Return (X, Y) of the center of cell containing provided text 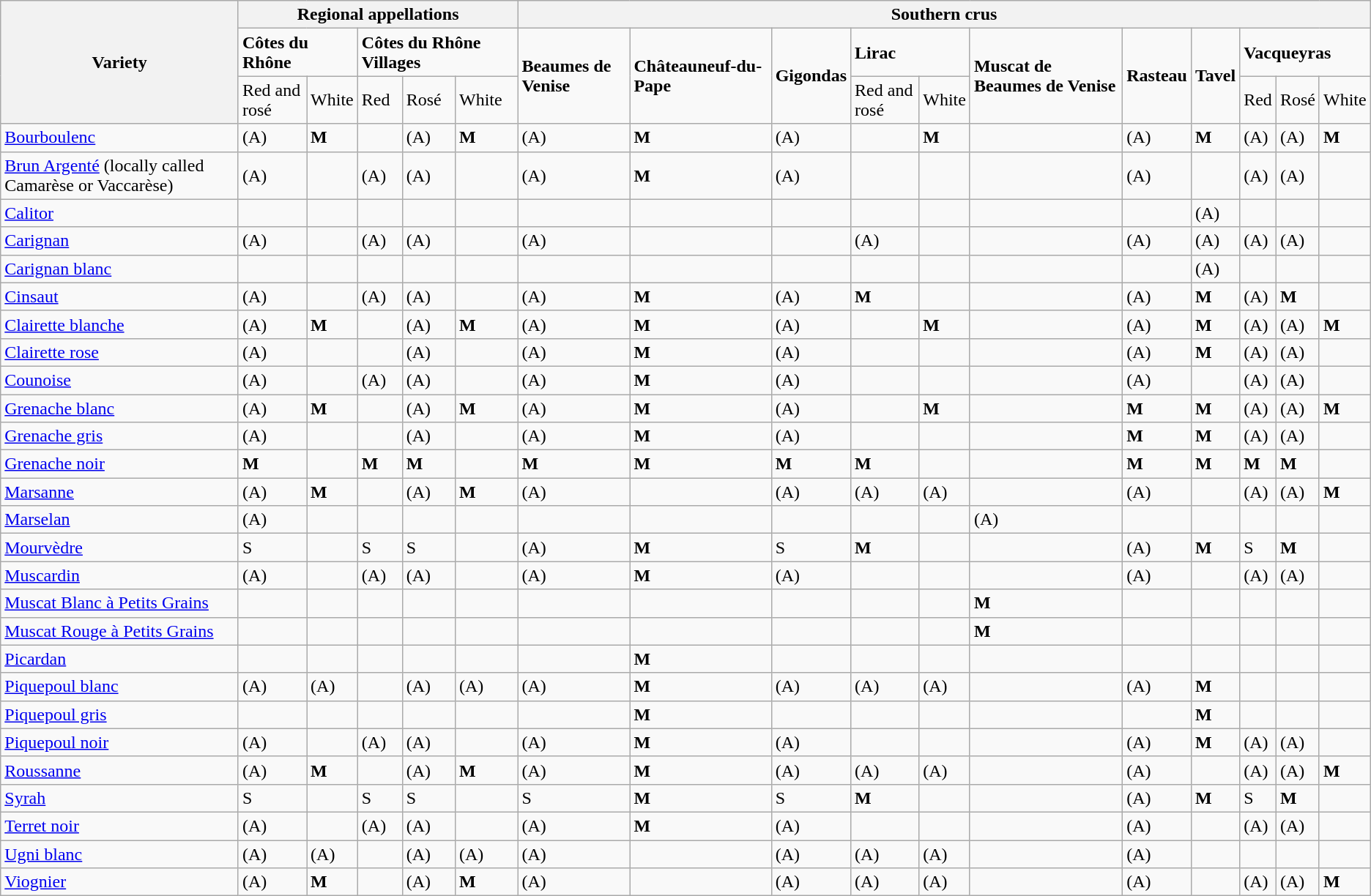
Counoise (120, 380)
Grenache blanc (120, 408)
Muscat Blanc à Petits Grains (120, 603)
Rasteau (1157, 76)
Carignan (120, 241)
Côtes du Rhône Villages (438, 53)
Marselan (120, 520)
Southern crus (944, 15)
Muscardin (120, 575)
Piquepoul blanc (120, 687)
Cinsaut (120, 296)
Terret noir (120, 826)
Clairette rose (120, 352)
Muscat de Beaumes de Venise (1046, 76)
Côtes du Rhône (297, 53)
Muscat Rouge à Petits Grains (120, 631)
Carignan blanc (120, 269)
Brun Argenté (locally called Camarèse or Vaccarèse) (120, 176)
Picardan (120, 659)
Grenache gris (120, 436)
Bourboulenc (120, 138)
Lirac (911, 53)
Châteauneuf-du-Pape (700, 76)
Variety (120, 62)
Roussanne (120, 770)
Mourvèdre (120, 548)
Grenache noir (120, 464)
Syrah (120, 798)
Marsanne (120, 492)
Gigondas (811, 76)
Regional appellations (378, 15)
Vacqueyras (1305, 53)
Ugni blanc (120, 854)
Piquepoul gris (120, 714)
Beaumes de Venise (574, 76)
Calitor (120, 213)
Tavel (1215, 76)
Piquepoul noir (120, 742)
Viognier (120, 882)
Clairette blanche (120, 324)
